Return the [x, y] coordinate for the center point of the cell that contains the specified text.  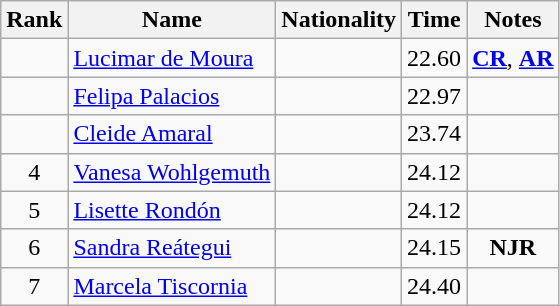
Felipa Palacios [172, 96]
6 [34, 248]
Marcela Tiscornia [172, 286]
Sandra Reátegui [172, 248]
Vanesa Wohlgemuth [172, 172]
22.97 [434, 96]
Cleide Amaral [172, 134]
CR, AR [513, 58]
Lucimar de Moura [172, 58]
NJR [513, 248]
4 [34, 172]
24.40 [434, 286]
Name [172, 20]
7 [34, 286]
5 [34, 210]
Notes [513, 20]
22.60 [434, 58]
24.15 [434, 248]
Rank [34, 20]
Time [434, 20]
Nationality [339, 20]
23.74 [434, 134]
Lisette Rondón [172, 210]
